Detect which cell encompasses the target text, then output its [X, Y] center coordinate. 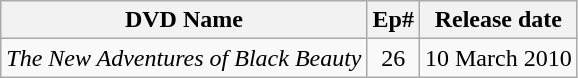
The New Adventures of Black Beauty [184, 58]
Ep# [393, 20]
DVD Name [184, 20]
Release date [498, 20]
26 [393, 58]
10 March 2010 [498, 58]
